Detect which cell encompasses the target text, then output its (x, y) center coordinate. 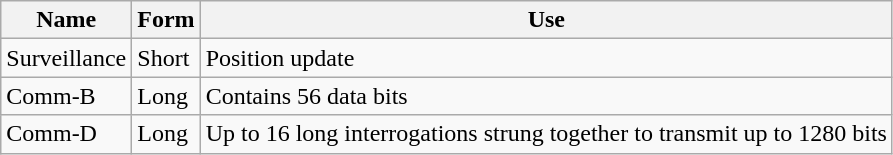
Surveillance (66, 58)
Comm-D (66, 134)
Position update (546, 58)
Use (546, 20)
Contains 56 data bits (546, 96)
Up to 16 long interrogations strung together to transmit up to 1280 bits (546, 134)
Comm-B (66, 96)
Name (66, 20)
Form (166, 20)
Short (166, 58)
